Output the (X, Y) coordinate of the center of the cell containing the given text.  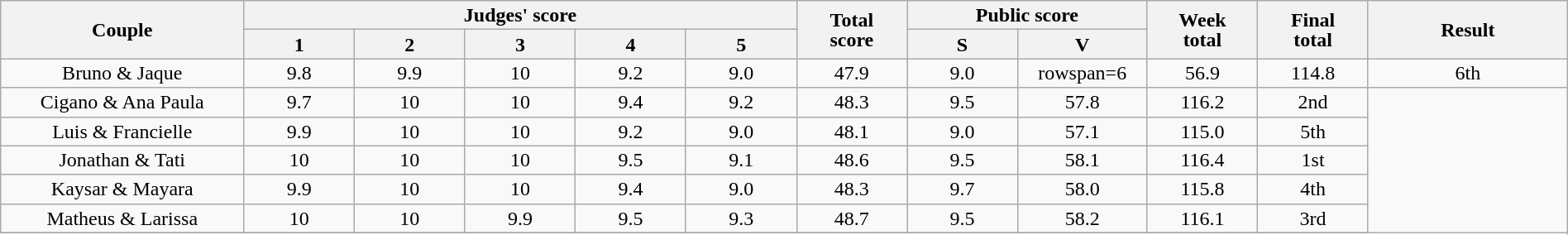
3 (520, 45)
58.0 (1082, 189)
Totalscore (852, 30)
48.6 (852, 161)
58.1 (1082, 161)
114.8 (1313, 73)
rowspan=6 (1082, 73)
S (963, 45)
Matheus & Larissa (122, 218)
Jonathan & Tati (122, 161)
2 (409, 45)
1st (1313, 161)
2nd (1313, 103)
9.3 (741, 218)
Judges' score (520, 15)
Weektotal (1202, 30)
116.4 (1202, 161)
4th (1313, 189)
Finaltotal (1313, 30)
Bruno & Jaque (122, 73)
116.1 (1202, 218)
5 (741, 45)
48.1 (852, 131)
Cigano & Ana Paula (122, 103)
57.8 (1082, 103)
58.2 (1082, 218)
Luis & Francielle (122, 131)
9.8 (299, 73)
Kaysar & Mayara (122, 189)
57.1 (1082, 131)
115.8 (1202, 189)
9.1 (741, 161)
V (1082, 45)
4 (631, 45)
Couple (122, 30)
6th (1467, 73)
3rd (1313, 218)
48.7 (852, 218)
5th (1313, 131)
116.2 (1202, 103)
Public score (1027, 15)
Result (1467, 30)
115.0 (1202, 131)
1 (299, 45)
47.9 (852, 73)
56.9 (1202, 73)
